Detect which cell encompasses the target text, then output its (X, Y) center coordinate. 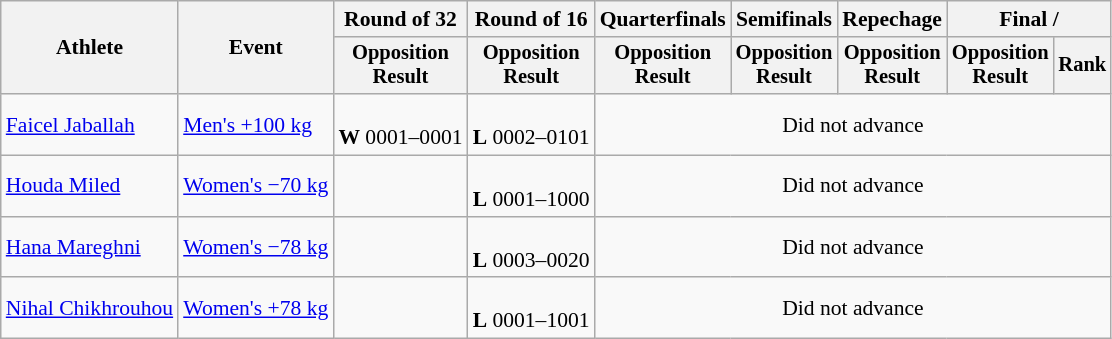
Men's +100 kg (256, 124)
Nihal Chikhrouhou (90, 308)
Athlete (90, 48)
Event (256, 48)
Quarterfinals (663, 19)
Rank (1083, 66)
L 0002–0101 (532, 124)
Houda Miled (90, 186)
Women's −78 kg (256, 248)
Hana Mareghni (90, 248)
Final / (1029, 19)
Semifinals (784, 19)
L 0001–1000 (532, 186)
W 0001–0001 (400, 124)
Round of 16 (532, 19)
Women's +78 kg (256, 308)
Faicel Jaballah (90, 124)
Women's −70 kg (256, 186)
Repechage (892, 19)
Round of 32 (400, 19)
L 0001–1001 (532, 308)
L 0003–0020 (532, 248)
